Output the (x, y) coordinate of the center of the cell containing the given text.  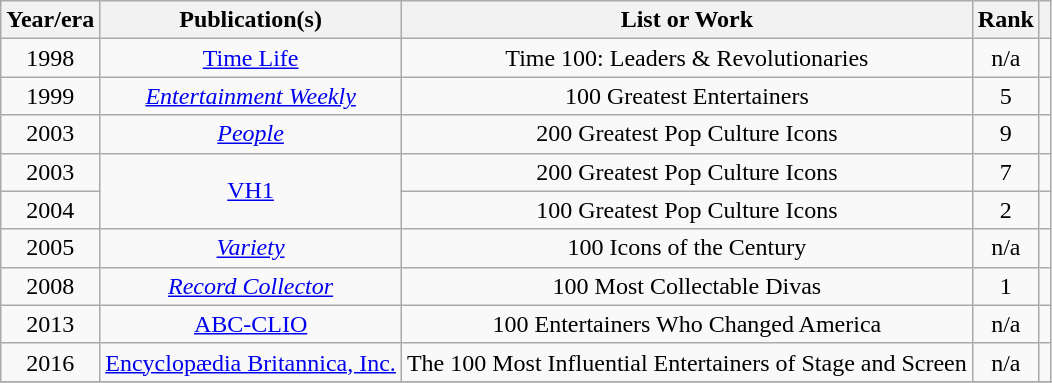
2013 (50, 324)
7 (1006, 172)
People (251, 134)
1 (1006, 286)
Encyclopædia Britannica, Inc. (251, 362)
Publication(s) (251, 20)
Time Life (251, 58)
5 (1006, 96)
Record Collector (251, 286)
1999 (50, 96)
Variety (251, 248)
9 (1006, 134)
2016 (50, 362)
ABC-CLIO (251, 324)
100 Icons of the Century (686, 248)
2 (1006, 210)
2008 (50, 286)
VH1 (251, 191)
100 Greatest Pop Culture Icons (686, 210)
Rank (1006, 20)
Year/era (50, 20)
List or Work (686, 20)
The 100 Most Influential Entertainers of Stage and Screen (686, 362)
Entertainment Weekly (251, 96)
Time 100: Leaders & Revolutionaries (686, 58)
2004 (50, 210)
100 Most Collectable Divas (686, 286)
100 Entertainers Who Changed America (686, 324)
2005 (50, 248)
100 Greatest Entertainers (686, 96)
1998 (50, 58)
